Extract the (X, Y) coordinate from the center of the cell holding the provided text.  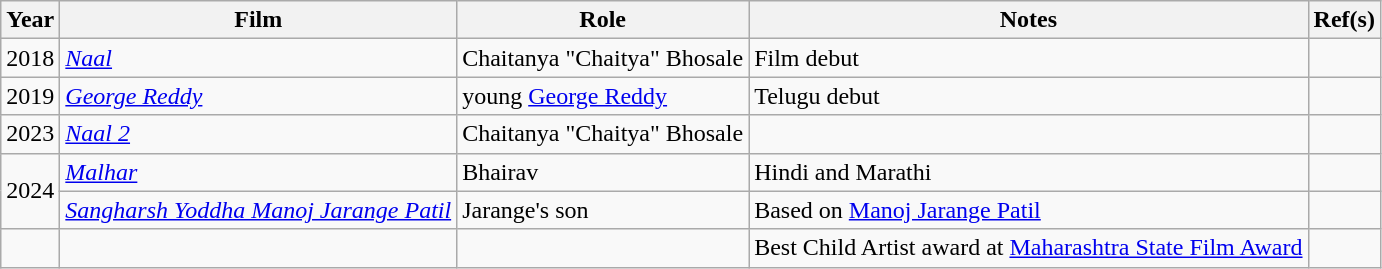
George Reddy (258, 96)
Sangharsh Yoddha Manoj Jarange Patil (258, 210)
Naal 2 (258, 134)
young George Reddy (603, 96)
Ref(s) (1344, 20)
Hindi and Marathi (1028, 172)
2018 (30, 58)
Telugu debut (1028, 96)
Malhar (258, 172)
Year (30, 20)
Naal (258, 58)
Film debut (1028, 58)
Based on Manoj Jarange Patil (1028, 210)
Notes (1028, 20)
Jarange's son (603, 210)
Bhairav (603, 172)
Role (603, 20)
Film (258, 20)
Best Child Artist award at Maharashtra State Film Award (1028, 248)
2023 (30, 134)
2024 (30, 191)
2019 (30, 96)
